Search for the cell housing the specified text and yield its [X, Y] center coordinate. 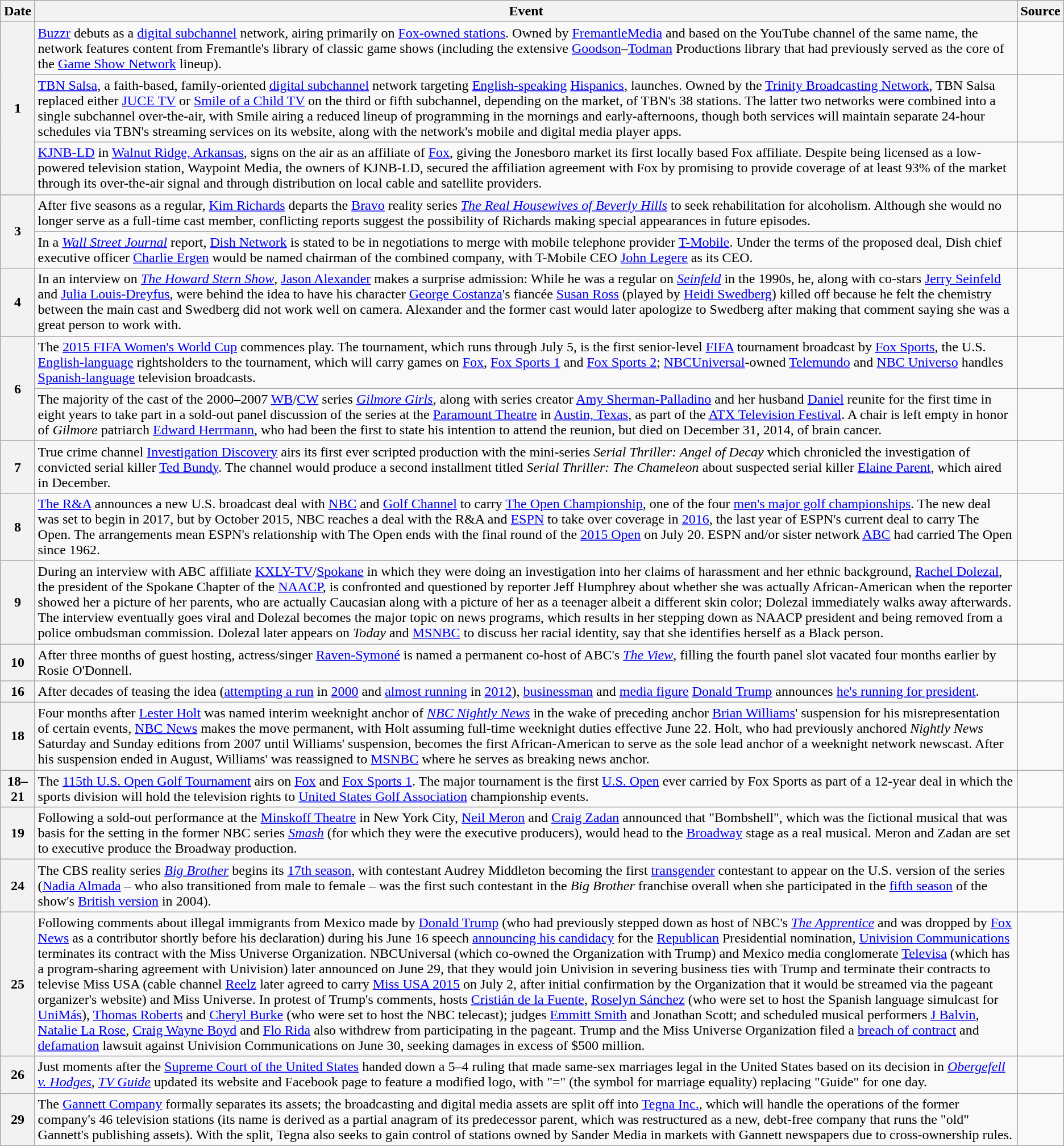
10 [18, 662]
3 [18, 231]
19 [18, 833]
9 [18, 602]
18–21 [18, 789]
18 [18, 737]
7 [18, 467]
8 [18, 526]
Event [526, 11]
24 [18, 886]
29 [18, 1119]
1 [18, 108]
6 [18, 388]
4 [18, 302]
25 [18, 984]
Source [1040, 11]
26 [18, 1074]
Date [18, 11]
16 [18, 692]
